Provide the (x, y) coordinate of the cell's center where the given text is located.  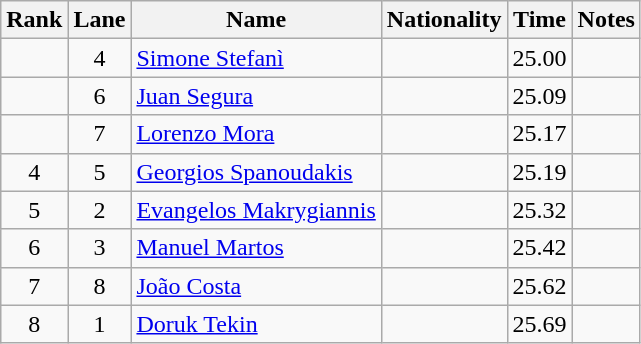
25.00 (540, 58)
1 (100, 324)
Evangelos Makrygiannis (256, 210)
Juan Segura (256, 96)
Lorenzo Mora (256, 134)
25.32 (540, 210)
Doruk Tekin (256, 324)
25.19 (540, 172)
Notes (606, 20)
Georgios Spanoudakis (256, 172)
25.62 (540, 286)
João Costa (256, 286)
2 (100, 210)
Time (540, 20)
25.09 (540, 96)
25.69 (540, 324)
3 (100, 248)
25.42 (540, 248)
Nationality (444, 20)
Simone Stefanì (256, 58)
Rank (34, 20)
Manuel Martos (256, 248)
Name (256, 20)
25.17 (540, 134)
Lane (100, 20)
